Pinpoint the cell where the given text exists, returning its (x, y) midpoint coordinate. 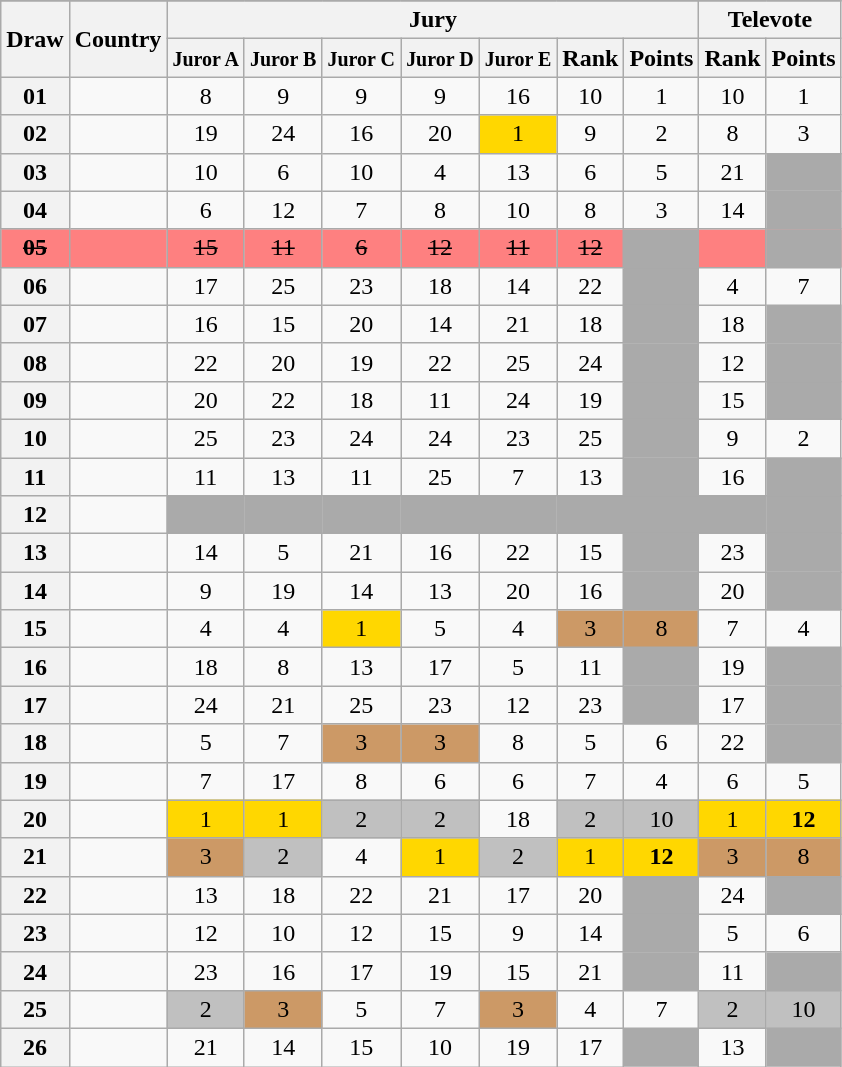
08 (35, 362)
03 (35, 172)
05 (35, 248)
09 (35, 400)
Juror D (440, 58)
Juror A (206, 58)
Juror B (283, 58)
Juror E (518, 58)
06 (35, 286)
Televote (770, 20)
Juror C (362, 58)
Jury (433, 20)
04 (35, 210)
01 (35, 96)
Country (118, 39)
02 (35, 134)
Draw (35, 39)
07 (35, 324)
26 (35, 1047)
